Return (X, Y) of the center of cell containing provided text 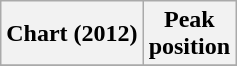
Peakposition (189, 34)
Chart (2012) (72, 34)
